Detect which cell encompasses the target text, then output its [X, Y] center coordinate. 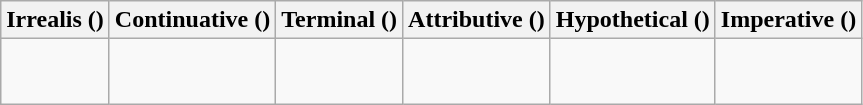
Imperative () [788, 20]
Terminal () [340, 20]
Continuative () [192, 20]
Hypothetical () [632, 20]
Irrealis () [56, 20]
Attributive () [477, 20]
